Capture the cell that displays the provided text and extract its (X, Y) central coordinate. 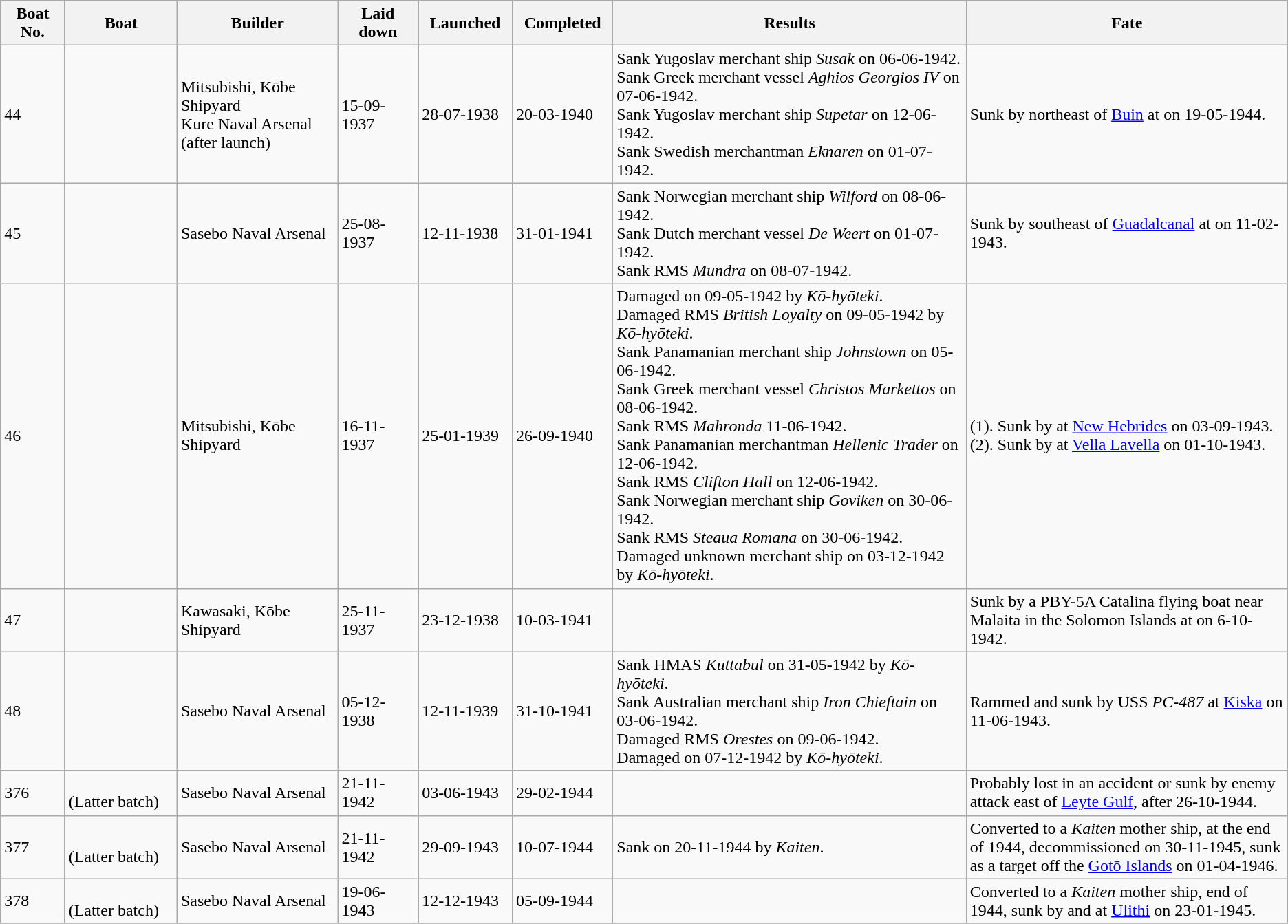
Launched (465, 23)
12-11-1938 (465, 233)
29-02-1944 (563, 793)
12-11-1939 (465, 711)
Builder (257, 23)
25-01-1939 (465, 436)
Converted to a Kaiten mother ship, at the end of 1944, decommissioned on 30-11-1945, sunk as a target off the Gotō Islands on 01-04-1946. (1127, 847)
376 (33, 793)
20-03-1940 (563, 114)
Sunk by a PBY-5A Catalina flying boat near Malaita in the Solomon Islands at on 6-10-1942. (1127, 620)
Rammed and sunk by USS PC-487 at Kiska on 11-06-1943. (1127, 711)
46 (33, 436)
377 (33, 847)
23-12-1938 (465, 620)
Sank on 20-11-1944 by Kaiten. (790, 847)
Sunk by northeast of Buin at on 19-05-1944. (1127, 114)
45 (33, 233)
Mitsubishi, Kōbe Shipyard (257, 436)
05-12-1938 (378, 711)
31-10-1941 (563, 711)
05-09-1944 (563, 901)
(1). Sunk by at New Hebrides on 03-09-1943.(2). Sunk by at Vella Lavella on 01-10-1943. (1127, 436)
10-07-1944 (563, 847)
Mitsubishi, Kōbe ShipyardKure Naval Arsenal (after launch) (257, 114)
Fate (1127, 23)
Converted to a Kaiten mother ship, end of 1944, sunk by and at Ulithi on 23-01-1945. (1127, 901)
26-09-1940 (563, 436)
Boat No. (33, 23)
44 (33, 114)
47 (33, 620)
19-06-1943 (378, 901)
Kawasaki, Kōbe Shipyard (257, 620)
16-11-1937 (378, 436)
Laid down (378, 23)
Sunk by southeast of Guadalcanal at on 11-02-1943. (1127, 233)
Completed (563, 23)
15-09-1937 (378, 114)
Results (790, 23)
03-06-1943 (465, 793)
25-11-1937 (378, 620)
10-03-1941 (563, 620)
Probably lost in an accident or sunk by enemy attack east of Leyte Gulf, after 26-10-1944. (1127, 793)
48 (33, 711)
Sank Norwegian merchant ship Wilford on 08-06-1942.Sank Dutch merchant vessel De Weert on 01-07-1942.Sank RMS Mundra on 08-07-1942. (790, 233)
25-08-1937 (378, 233)
Boat (121, 23)
29-09-1943 (465, 847)
378 (33, 901)
31-01-1941 (563, 233)
12-12-1943 (465, 901)
28-07-1938 (465, 114)
